Output the (x, y) coordinate of the center of the cell containing the given text.  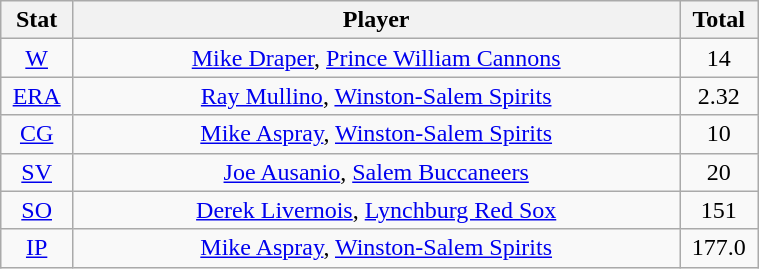
SV (37, 172)
Joe Ausanio, Salem Buccaneers (376, 172)
151 (719, 210)
10 (719, 134)
CG (37, 134)
Derek Livernois, Lynchburg Red Sox (376, 210)
Total (719, 20)
SO (37, 210)
Player (376, 20)
2.32 (719, 96)
14 (719, 58)
20 (719, 172)
W (37, 58)
Ray Mullino, Winston-Salem Spirits (376, 96)
Stat (37, 20)
IP (37, 248)
Mike Draper, Prince William Cannons (376, 58)
177.0 (719, 248)
ERA (37, 96)
